Determine the [x, y] coordinate at the center of the cell enclosing the given text.  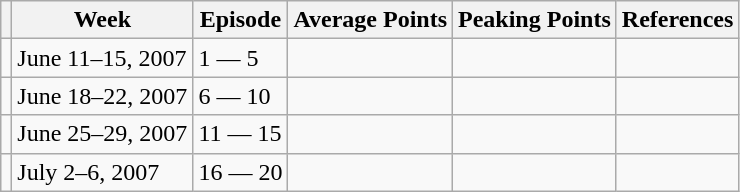
Peaking Points [535, 20]
June 25–29, 2007 [102, 134]
July 2–6, 2007 [102, 172]
6 — 10 [240, 96]
16 — 20 [240, 172]
June 11–15, 2007 [102, 58]
11 — 15 [240, 134]
1 — 5 [240, 58]
Average Points [370, 20]
June 18–22, 2007 [102, 96]
Episode [240, 20]
References [678, 20]
Week [102, 20]
